Determine the (X, Y) coordinate at the center of the cell enclosing the given text.  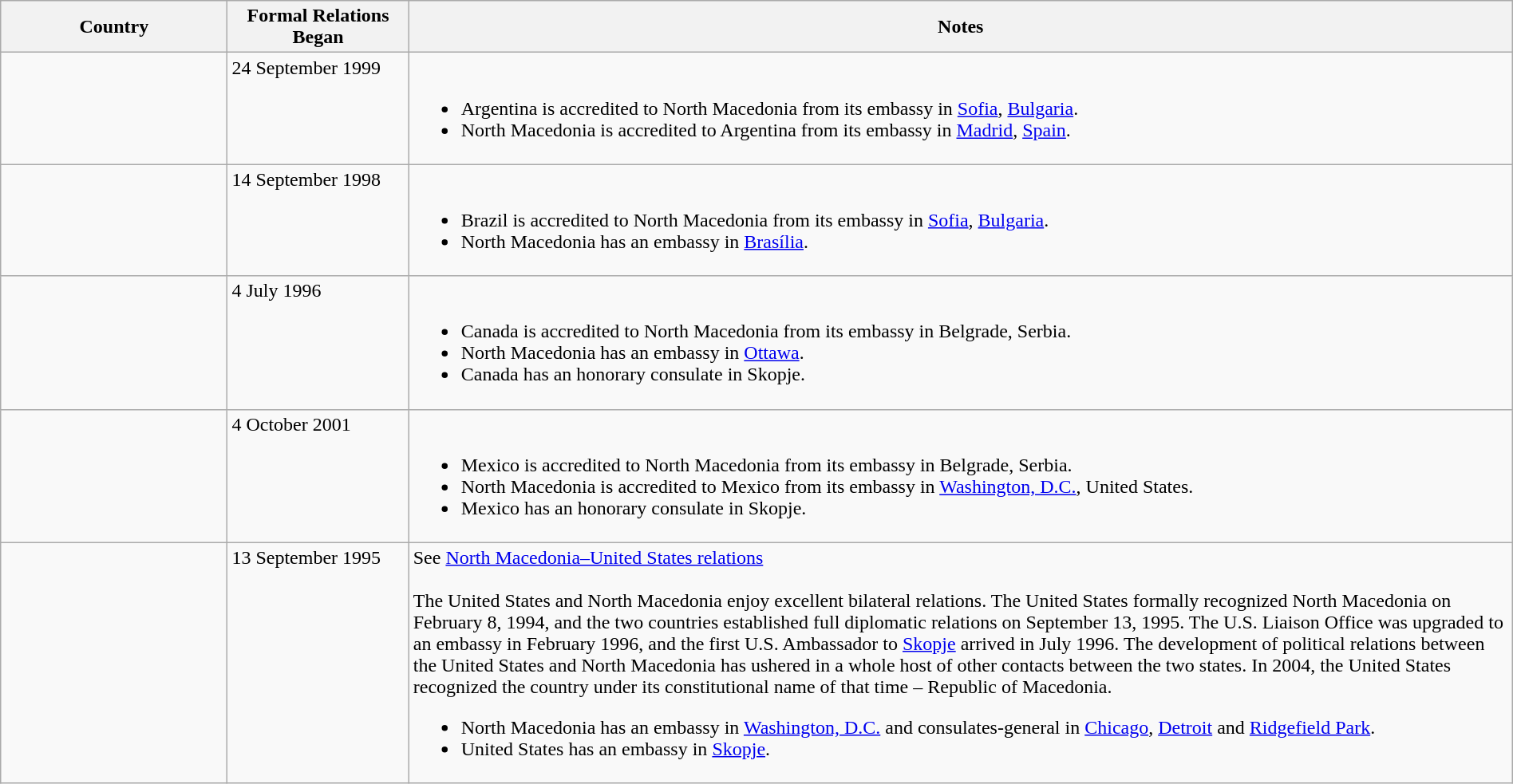
Notes (961, 27)
4 October 2001 (318, 475)
13 September 1995 (318, 663)
24 September 1999 (318, 108)
Country (114, 27)
Formal Relations Began (318, 27)
14 September 1998 (318, 220)
Brazil is accredited to North Macedonia from its embassy in Sofia, Bulgaria.North Macedonia has an embassy in Brasília. (961, 220)
4 July 1996 (318, 343)
